Locate the cell with the specified text and output its (x, y) center coordinate. 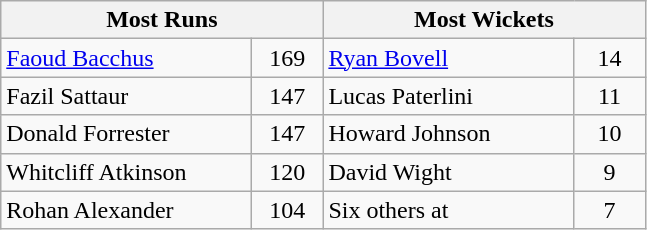
Whitcliff Atkinson (126, 172)
7 (610, 210)
Most Wickets (484, 20)
104 (288, 210)
10 (610, 134)
Howard Johnson (448, 134)
Rohan Alexander (126, 210)
Faoud Bacchus (126, 58)
120 (288, 172)
Donald Forrester (126, 134)
11 (610, 96)
Lucas Paterlini (448, 96)
David Wight (448, 172)
Six others at (448, 210)
Fazil Sattaur (126, 96)
Most Runs (162, 20)
9 (610, 172)
Ryan Bovell (448, 58)
14 (610, 58)
169 (288, 58)
